Pinpoint the cell where the given text exists, returning its (X, Y) midpoint coordinate. 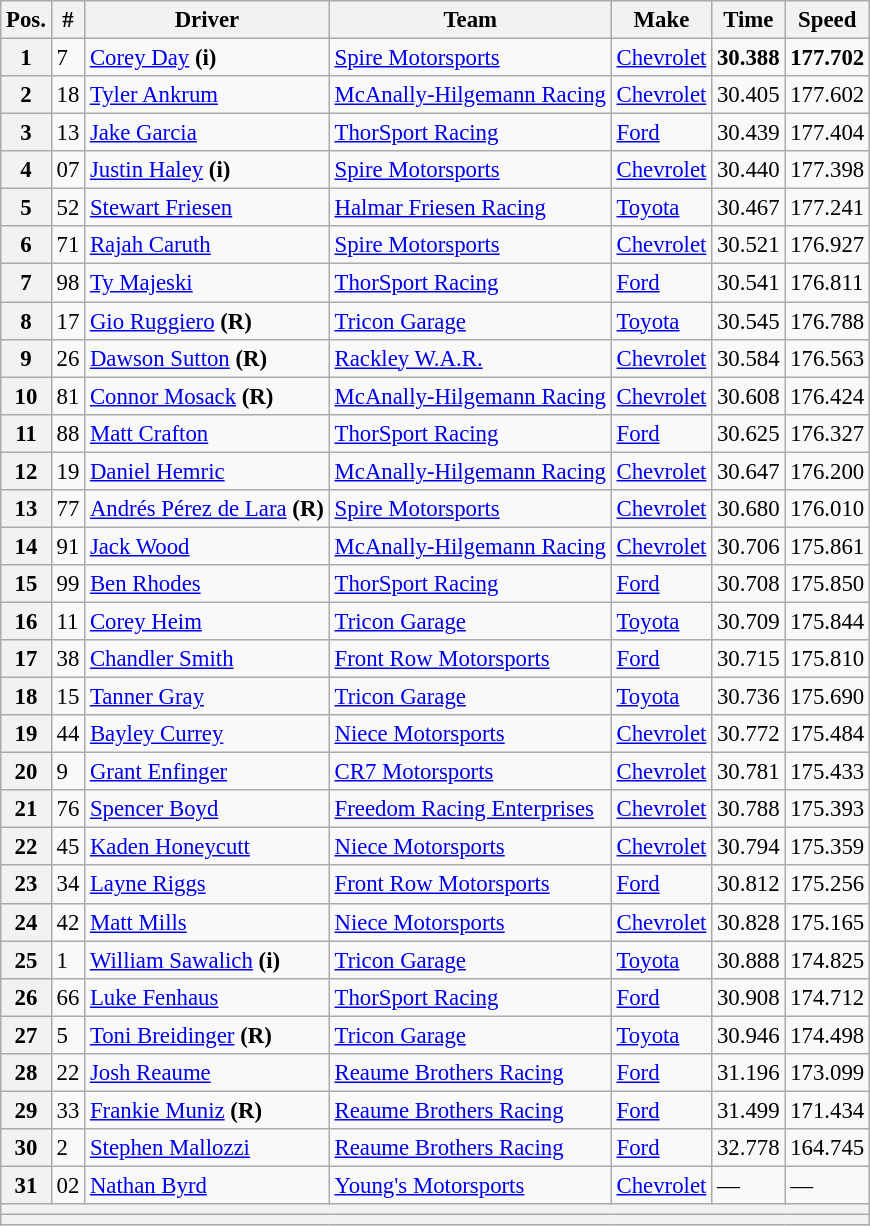
174.825 (828, 960)
4 (26, 170)
31.499 (748, 1110)
12 (26, 471)
30.625 (748, 433)
171.434 (828, 1110)
Make (661, 20)
30.706 (748, 546)
177.241 (828, 208)
Dawson Sutton (R) (208, 358)
71 (68, 245)
174.498 (828, 1035)
30.584 (748, 358)
Stephen Mallozzi (208, 1148)
44 (68, 734)
30.521 (748, 245)
Matt Mills (208, 922)
Grant Enfinger (208, 772)
02 (68, 1185)
30.709 (748, 621)
30.545 (748, 321)
Corey Day (i) (208, 58)
176.788 (828, 321)
177.702 (828, 58)
Toni Breidinger (R) (208, 1035)
98 (68, 283)
Young's Motorsports (470, 1185)
8 (26, 321)
30.541 (748, 283)
175.359 (828, 847)
Connor Mosack (R) (208, 396)
29 (26, 1110)
76 (68, 809)
30.388 (748, 58)
Andrés Pérez de Lara (R) (208, 509)
William Sawalich (i) (208, 960)
30.715 (748, 659)
Stewart Friesen (208, 208)
175.256 (828, 885)
99 (68, 584)
Layne Riggs (208, 885)
Ben Rhodes (208, 584)
Bayley Currey (208, 734)
175.393 (828, 809)
173.099 (828, 1073)
30.440 (748, 170)
Jake Garcia (208, 133)
Spencer Boyd (208, 809)
176.327 (828, 433)
# (68, 20)
CR7 Motorsports (470, 772)
175.844 (828, 621)
30.781 (748, 772)
174.712 (828, 997)
177.602 (828, 95)
Driver (208, 20)
52 (68, 208)
Pos. (26, 20)
Tyler Ankrum (208, 95)
20 (26, 772)
Josh Reaume (208, 1073)
164.745 (828, 1148)
176.563 (828, 358)
28 (26, 1073)
Daniel Hemric (208, 471)
30.608 (748, 396)
31.196 (748, 1073)
6 (26, 245)
30.946 (748, 1035)
Freedom Racing Enterprises (470, 809)
Gio Ruggiero (R) (208, 321)
175.433 (828, 772)
Matt Crafton (208, 433)
34 (68, 885)
Nathan Byrd (208, 1185)
30.647 (748, 471)
Luke Fenhaus (208, 997)
30 (26, 1148)
175.690 (828, 697)
33 (68, 1110)
Rajah Caruth (208, 245)
66 (68, 997)
Frankie Muniz (R) (208, 1110)
30.788 (748, 809)
30.772 (748, 734)
176.927 (828, 245)
21 (26, 809)
14 (26, 546)
30.812 (748, 885)
175.484 (828, 734)
176.010 (828, 509)
30.405 (748, 95)
Time (748, 20)
177.398 (828, 170)
176.200 (828, 471)
Rackley W.A.R. (470, 358)
91 (68, 546)
175.850 (828, 584)
88 (68, 433)
176.811 (828, 283)
Team (470, 20)
175.165 (828, 922)
176.424 (828, 396)
10 (26, 396)
30.439 (748, 133)
Ty Majeski (208, 283)
Chandler Smith (208, 659)
Speed (828, 20)
Jack Wood (208, 546)
175.861 (828, 546)
23 (26, 885)
30.467 (748, 208)
30.828 (748, 922)
30.794 (748, 847)
30.908 (748, 997)
16 (26, 621)
42 (68, 922)
30.680 (748, 509)
Halmar Friesen Racing (470, 208)
24 (26, 922)
45 (68, 847)
38 (68, 659)
30.888 (748, 960)
32.778 (748, 1148)
Justin Haley (i) (208, 170)
3 (26, 133)
77 (68, 509)
31 (26, 1185)
Tanner Gray (208, 697)
25 (26, 960)
30.708 (748, 584)
07 (68, 170)
175.810 (828, 659)
81 (68, 396)
177.404 (828, 133)
Corey Heim (208, 621)
30.736 (748, 697)
27 (26, 1035)
Kaden Honeycutt (208, 847)
